Scan for the cell matching the given text and deliver its (x, y) coordinate at center. 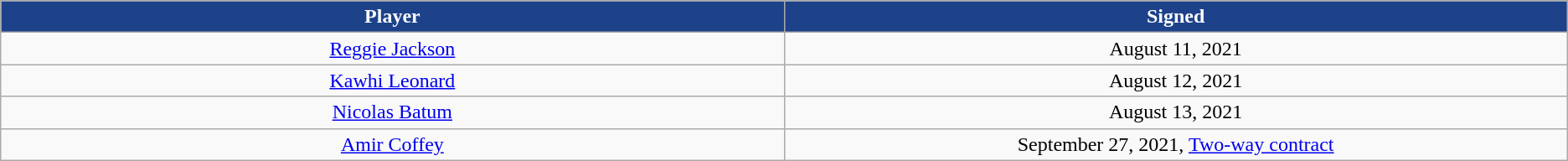
Player (392, 17)
August 13, 2021 (1176, 112)
August 12, 2021 (1176, 80)
Reggie Jackson (392, 49)
September 27, 2021, Two-way contract (1176, 144)
Kawhi Leonard (392, 80)
August 11, 2021 (1176, 49)
Signed (1176, 17)
Amir Coffey (392, 144)
Nicolas Batum (392, 112)
